For the text-containing cell, return its midpoint in (X, Y) coordinate format. 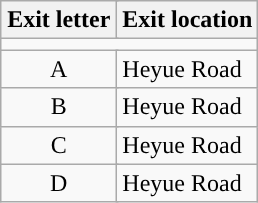
B (59, 107)
A (59, 69)
Exit letter (59, 20)
Exit location (188, 20)
D (59, 183)
C (59, 145)
